Identify which cell holds the provided text, then report its (x, y) central coordinate. 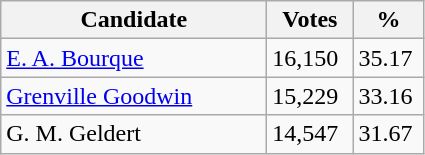
15,229 (310, 96)
% (388, 20)
Votes (310, 20)
Candidate (134, 20)
33.16 (388, 96)
14,547 (310, 134)
16,150 (310, 58)
Grenville Goodwin (134, 96)
G. M. Geldert (134, 134)
31.67 (388, 134)
35.17 (388, 58)
E. A. Bourque (134, 58)
